Identify which cell holds the provided text, then report its (X, Y) central coordinate. 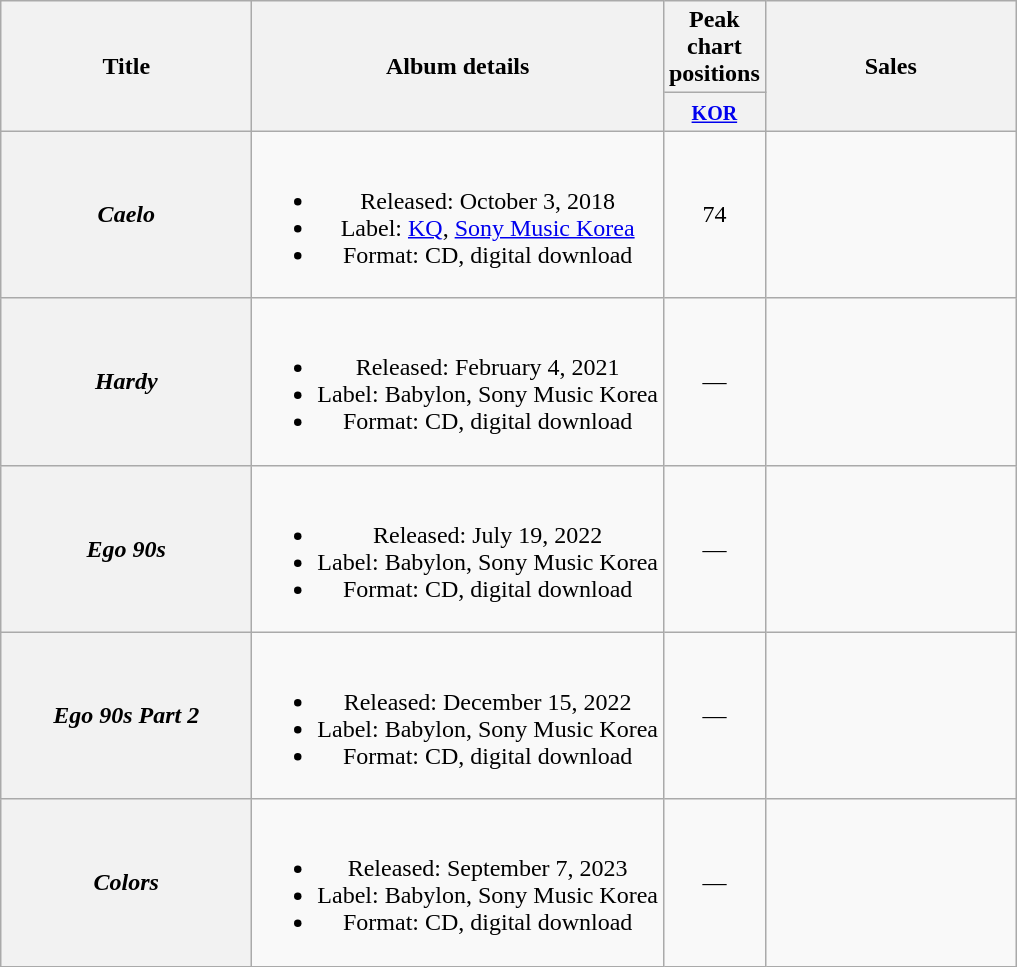
Peak chart positions (714, 47)
Released: July 19, 2022Label: Babylon, Sony Music KoreaFormat: CD, digital download (458, 548)
Released: February 4, 2021Label: Babylon, Sony Music KoreaFormat: CD, digital download (458, 382)
Ego 90s Part 2 (126, 716)
Caelo (126, 214)
Released: December 15, 2022Label: Babylon, Sony Music KoreaFormat: CD, digital download (458, 716)
Sales (890, 66)
Released: September 7, 2023Label: Babylon, Sony Music KoreaFormat: CD, digital download (458, 882)
Title (126, 66)
Colors (126, 882)
Hardy (126, 382)
Released: October 3, 2018Label: KQ, Sony Music KoreaFormat: CD, digital download (458, 214)
Ego 90s (126, 548)
KOR (714, 112)
Album details (458, 66)
74 (714, 214)
